Locate the cell with the specified text and output its [x, y] center coordinate. 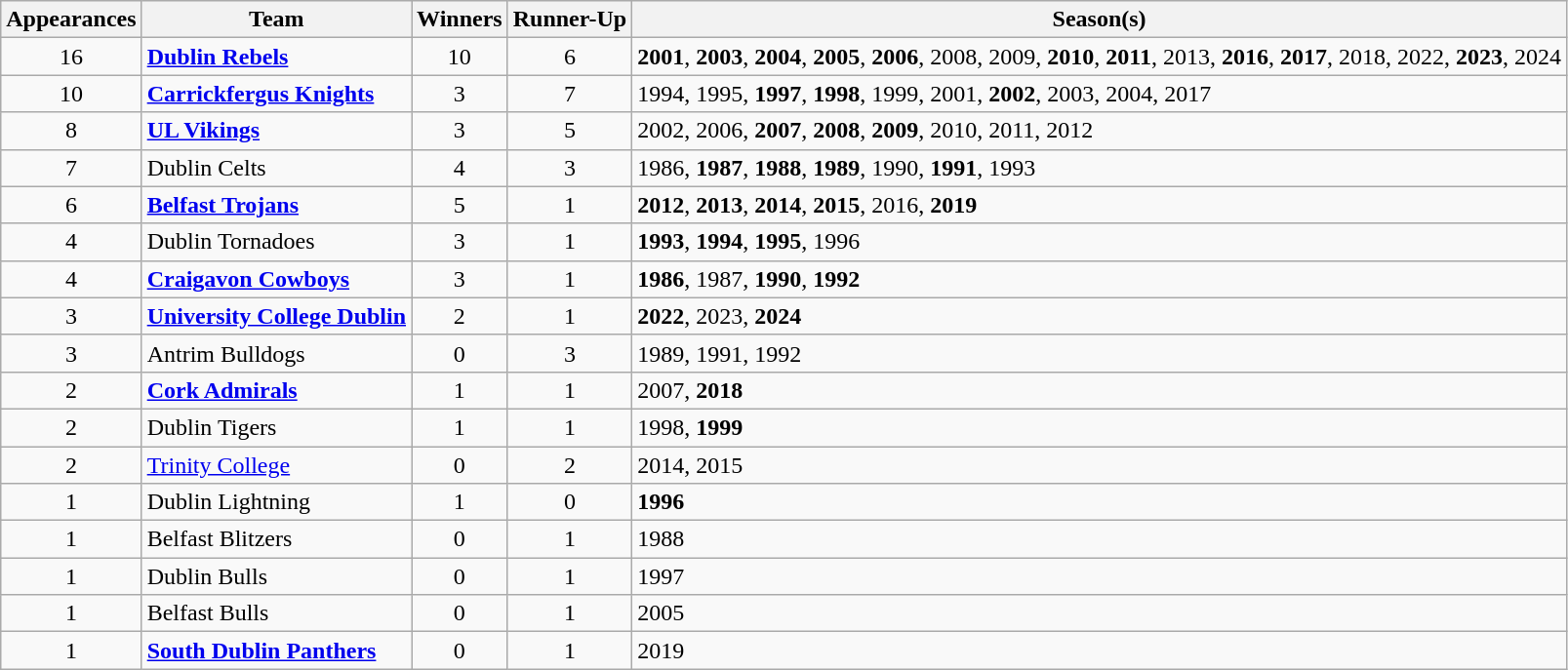
Belfast Trojans [276, 205]
Season(s) [1100, 20]
2012, 2013, 2014, 2015, 2016, 2019 [1100, 205]
1993, 1994, 1995, 1996 [1100, 242]
University College Dublin [276, 316]
Winners [461, 20]
1994, 1995, 1997, 1998, 1999, 2001, 2002, 2003, 2004, 2017 [1100, 94]
1997 [1100, 576]
1986, 1987, 1988, 1989, 1990, 1991, 1993 [1100, 168]
2014, 2015 [1100, 465]
Dublin Tornadoes [276, 242]
Dublin Lightning [276, 502]
2019 [1100, 650]
2005 [1100, 613]
Runner-Up [570, 20]
2001, 2003, 2004, 2005, 2006, 2008, 2009, 2010, 2011, 2013, 2016, 2017, 2018, 2022, 2023, 2024 [1100, 57]
1986, 1987, 1990, 1992 [1100, 279]
South Dublin Panthers [276, 650]
Antrim Bulldogs [276, 353]
Cork Admirals [276, 390]
Dublin Bulls [276, 576]
1989, 1991, 1992 [1100, 353]
1996 [1100, 502]
Trinity College [276, 465]
1998, 1999 [1100, 427]
Dublin Rebels [276, 57]
Dublin Celts [276, 168]
16 [71, 57]
Team [276, 20]
2007, 2018 [1100, 390]
Belfast Blitzers [276, 539]
8 [71, 131]
Craigavon Cowboys [276, 279]
Appearances [71, 20]
1988 [1100, 539]
UL Vikings [276, 131]
Carrickfergus Knights [276, 94]
Dublin Tigers [276, 427]
2002, 2006, 2007, 2008, 2009, 2010, 2011, 2012 [1100, 131]
Belfast Bulls [276, 613]
2022, 2023, 2024 [1100, 316]
